Return the [X, Y] coordinate for the center point of the cell that contains the specified text.  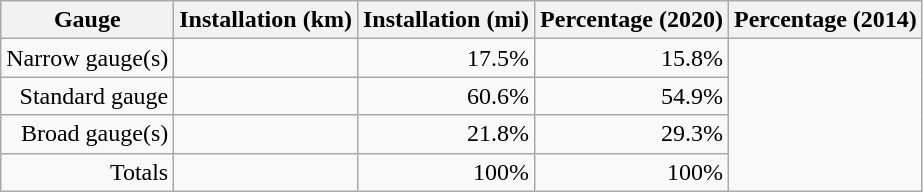
17.5% [446, 58]
15.8% [632, 58]
21.8% [446, 134]
Percentage (2014) [825, 20]
54.9% [632, 96]
Standard gauge [88, 96]
Installation (mi) [446, 20]
60.6% [446, 96]
Totals [88, 172]
Broad gauge(s) [88, 134]
29.3% [632, 134]
Narrow gauge(s) [88, 58]
Percentage (2020) [632, 20]
Gauge [88, 20]
Installation (km) [266, 20]
